Provide the (X, Y) coordinate of the cell's center where the given text is located.  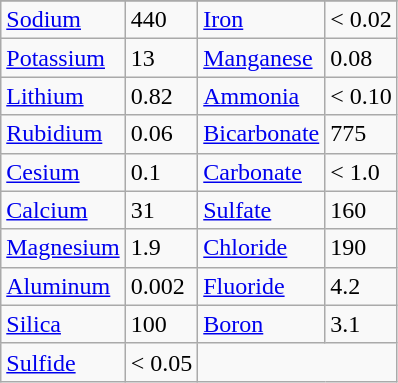
0.82 (162, 96)
< 0.10 (362, 96)
Manganese (262, 58)
0.08 (362, 58)
Ammonia (262, 96)
31 (162, 210)
Aluminum (63, 286)
Lithium (63, 96)
Chloride (262, 248)
Potassium (63, 58)
3.1 (362, 324)
0.002 (162, 286)
< 0.02 (362, 20)
Fluoride (262, 286)
Sodium (63, 20)
Calcium (63, 210)
0.1 (162, 172)
13 (162, 58)
100 (162, 324)
Carbonate (262, 172)
440 (162, 20)
Iron (262, 20)
Magnesium (63, 248)
< 1.0 (362, 172)
190 (362, 248)
Bicarbonate (262, 134)
0.06 (162, 134)
Cesium (63, 172)
160 (362, 210)
< 0.05 (162, 362)
775 (362, 134)
4.2 (362, 286)
Boron (262, 324)
Sulfide (63, 362)
Sulfate (262, 210)
Silica (63, 324)
Rubidium (63, 134)
1.9 (162, 248)
